Detect which cell encompasses the target text, then output its [x, y] center coordinate. 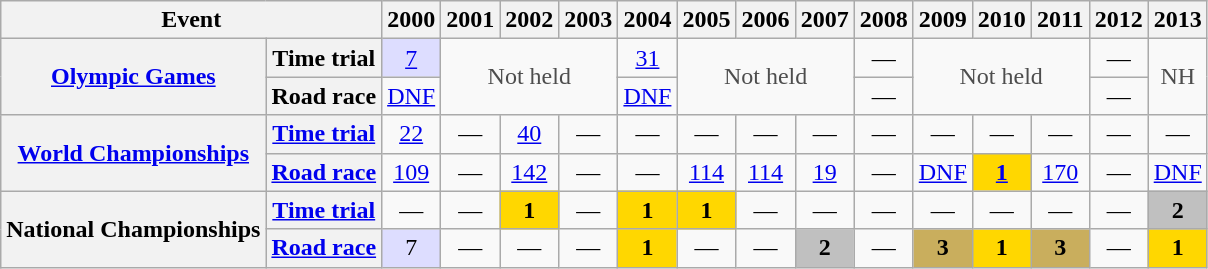
NH [1178, 77]
2003 [588, 20]
2001 [470, 20]
2000 [412, 20]
2002 [530, 20]
2013 [1178, 20]
2011 [1060, 20]
2010 [1002, 20]
2005 [706, 20]
2009 [942, 20]
Olympic Games [134, 77]
2007 [824, 20]
31 [648, 58]
40 [530, 134]
World Championships [134, 153]
Event [192, 20]
19 [824, 172]
170 [1060, 172]
109 [412, 172]
2008 [884, 20]
2004 [648, 20]
National Championships [134, 229]
22 [412, 134]
2012 [1118, 20]
142 [530, 172]
2006 [766, 20]
